Capture the cell that displays the provided text and extract its [x, y] central coordinate. 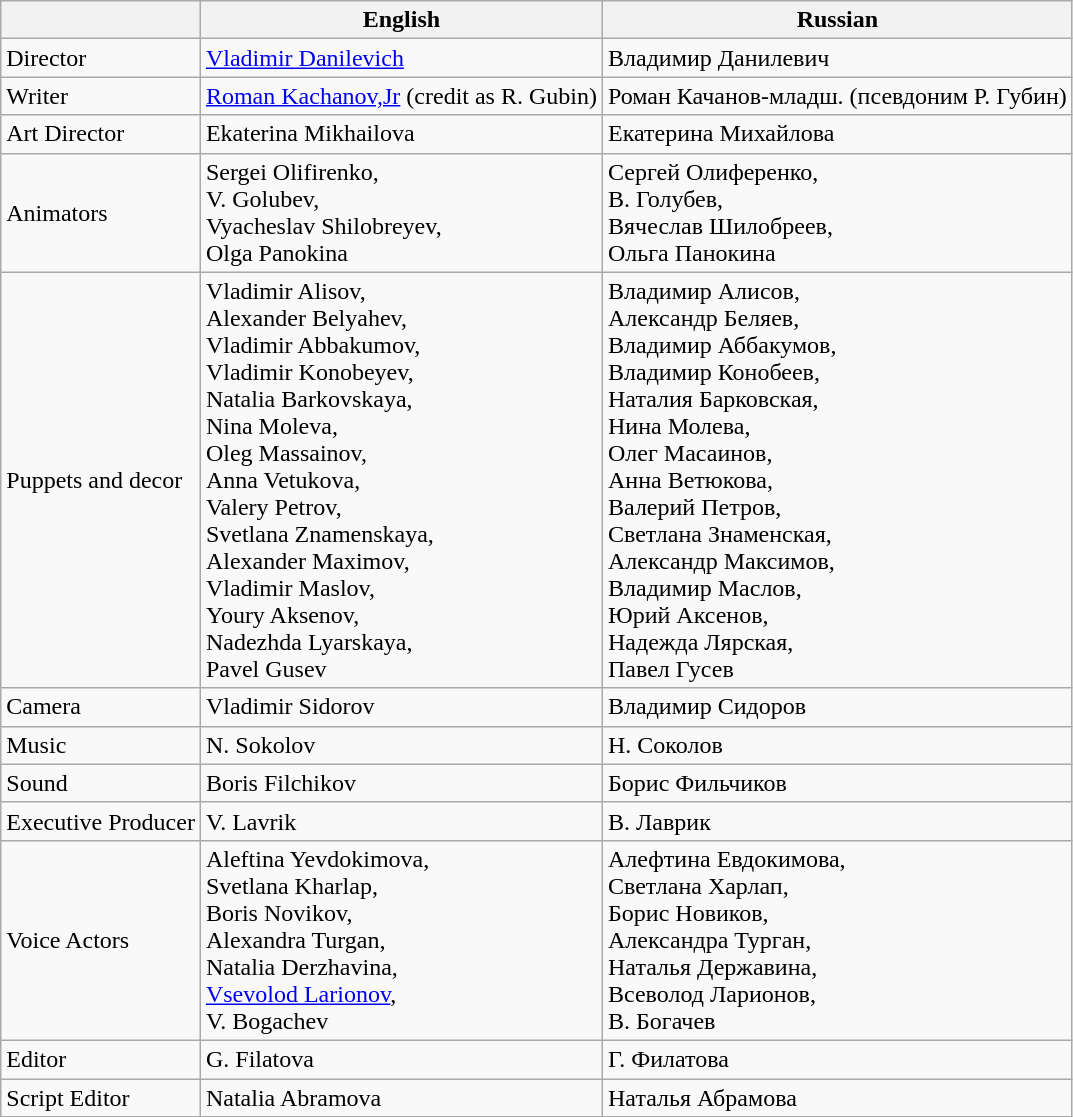
G. Filatova [401, 1059]
Boris Filchikov [401, 783]
Владимир Данилевич [837, 58]
V. Lavrik [401, 821]
Camera [101, 707]
Sergei Olifirenko, V. Golubev, Vyacheslav Shilobreyev, Olga Panokina [401, 212]
Natalia Abramova [401, 1097]
Алефтина Евдокимова, Светлана Харлап, Борис Новиков, Александра Турган, Наталья Державина, Всеволод Ларионов, В. Богачев [837, 940]
Art Director [101, 134]
Russian [837, 20]
Н. Соколов [837, 745]
Music [101, 745]
Script Editor [101, 1097]
Владимир Сидоров [837, 707]
Executive Producer [101, 821]
Г. Филатова [837, 1059]
Екатерина Михайлова [837, 134]
Роман Качанов-младш. (псевдоним Р. Губин) [837, 96]
English [401, 20]
Сергей Олиференко, В. Голубев, Вячеслав Шилобреев, Ольга Панокина [837, 212]
Director [101, 58]
Editor [101, 1059]
Vladimir Danilevich [401, 58]
В. Лаврик [837, 821]
Aleftina Yevdokimova, Svetlana Kharlap, Boris Novikov, Alexandra Turgan, Natalia Derzhavina, Vsevolod Larionov, V. Bogachev [401, 940]
Ekaterina Mikhailova [401, 134]
Борис Фильчиков [837, 783]
Наталья Абрамова [837, 1097]
Animators [101, 212]
N. Sokolov [401, 745]
Sound [101, 783]
Voice Actors [101, 940]
Vladimir Sidorov [401, 707]
Roman Kachanov,Jr (credit as R. Gubin) [401, 96]
Puppets and decor [101, 480]
Writer [101, 96]
